Identify which cell holds the provided text, then report its (X, Y) central coordinate. 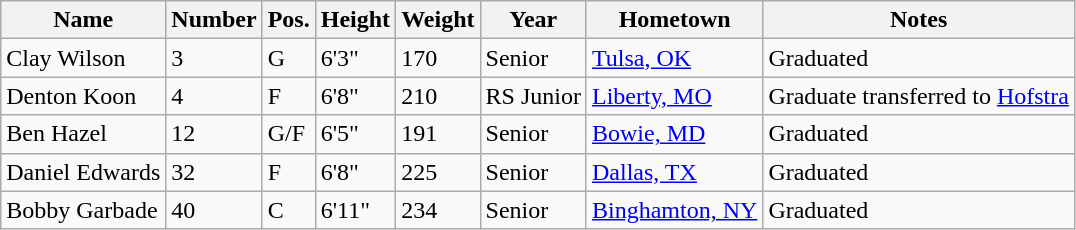
225 (438, 172)
6'11" (355, 210)
Liberty, MO (674, 96)
191 (438, 134)
Dallas, TX (674, 172)
Denton Koon (84, 96)
32 (214, 172)
RS Junior (533, 96)
Weight (438, 20)
234 (438, 210)
Bowie, MD (674, 134)
Ben Hazel (84, 134)
40 (214, 210)
Year (533, 20)
170 (438, 58)
Tulsa, OK (674, 58)
G/F (288, 134)
Name (84, 20)
Bobby Garbade (84, 210)
12 (214, 134)
6'5" (355, 134)
Binghamton, NY (674, 210)
Height (355, 20)
210 (438, 96)
3 (214, 58)
Number (214, 20)
Daniel Edwards (84, 172)
6'3" (355, 58)
C (288, 210)
Clay Wilson (84, 58)
Notes (919, 20)
4 (214, 96)
Graduate transferred to Hofstra (919, 96)
Hometown (674, 20)
Pos. (288, 20)
G (288, 58)
